Return the (X, Y) coordinate for the center point of the cell that contains the specified text.  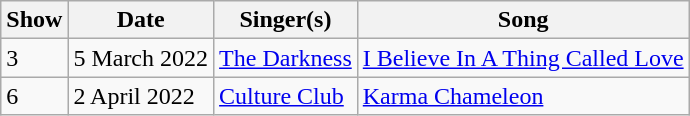
Culture Club (286, 96)
3 (34, 58)
Singer(s) (286, 20)
2 April 2022 (141, 96)
Karma Chameleon (523, 96)
I Believe In A Thing Called Love (523, 58)
The Darkness (286, 58)
Song (523, 20)
5 March 2022 (141, 58)
6 (34, 96)
Show (34, 20)
Date (141, 20)
